Pinpoint the cell where the given text exists, returning its [X, Y] midpoint coordinate. 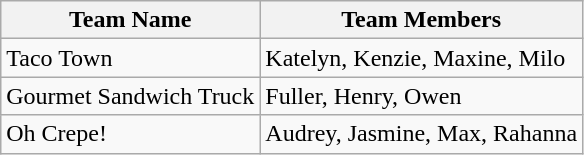
Taco Town [130, 58]
Gourmet Sandwich Truck [130, 96]
Audrey, Jasmine, Max, Rahanna [422, 134]
Team Name [130, 20]
Katelyn, Kenzie, Maxine, Milo [422, 58]
Oh Crepe! [130, 134]
Fuller, Henry, Owen [422, 96]
Team Members [422, 20]
